For the text-containing cell, return its midpoint in (x, y) coordinate format. 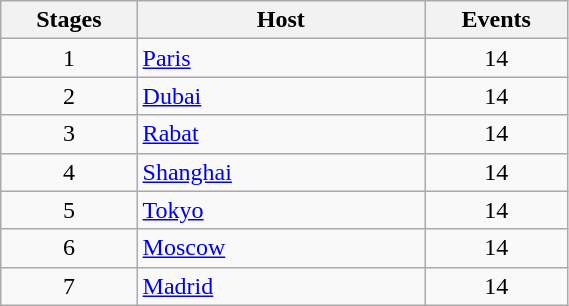
Host (280, 20)
6 (69, 248)
Madrid (280, 286)
Events (496, 20)
7 (69, 286)
Dubai (280, 96)
2 (69, 96)
5 (69, 210)
Tokyo (280, 210)
1 (69, 58)
Paris (280, 58)
4 (69, 172)
Moscow (280, 248)
Stages (69, 20)
Rabat (280, 134)
3 (69, 134)
Shanghai (280, 172)
